Return [x, y] of the center of cell containing provided text 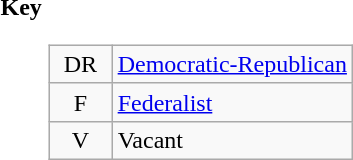
DR [81, 64]
F [81, 102]
Democratic-Republican [232, 64]
V [81, 140]
Vacant [232, 140]
Federalist [232, 102]
